Search for the cell housing the specified text and yield its (x, y) center coordinate. 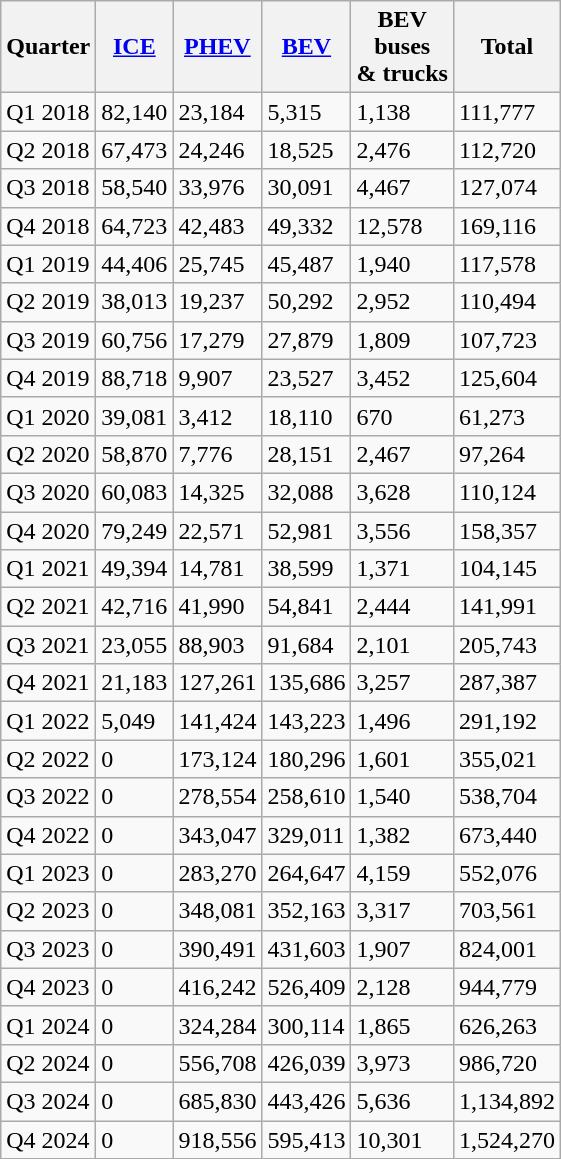
Q3 2020 (48, 492)
918,556 (218, 1139)
Q4 2019 (48, 378)
258,610 (306, 797)
79,249 (134, 531)
1,809 (402, 340)
348,081 (218, 911)
673,440 (506, 835)
291,192 (506, 721)
3,556 (402, 531)
670 (402, 416)
32,088 (306, 492)
45,487 (306, 264)
Q1 2020 (48, 416)
17,279 (218, 340)
110,494 (506, 302)
141,991 (506, 607)
703,561 (506, 911)
2,467 (402, 454)
Q4 2023 (48, 987)
283,270 (218, 873)
112,720 (506, 150)
52,981 (306, 531)
127,074 (506, 188)
39,081 (134, 416)
1,865 (402, 1025)
Q1 2021 (48, 569)
Q1 2023 (48, 873)
426,039 (306, 1063)
58,870 (134, 454)
12,578 (402, 226)
PHEV (218, 47)
3,257 (402, 683)
1,496 (402, 721)
82,140 (134, 112)
58,540 (134, 188)
205,743 (506, 645)
Q1 2019 (48, 264)
3,628 (402, 492)
127,261 (218, 683)
97,264 (506, 454)
5,636 (402, 1101)
329,011 (306, 835)
626,263 (506, 1025)
2,128 (402, 987)
1,382 (402, 835)
355,021 (506, 759)
25,745 (218, 264)
352,163 (306, 911)
88,903 (218, 645)
50,292 (306, 302)
141,424 (218, 721)
Q2 2024 (48, 1063)
Q4 2018 (48, 226)
104,145 (506, 569)
BEVbuses & trucks (402, 47)
5,049 (134, 721)
42,483 (218, 226)
Q2 2020 (48, 454)
3,452 (402, 378)
173,124 (218, 759)
595,413 (306, 1139)
111,777 (506, 112)
Q3 2024 (48, 1101)
49,332 (306, 226)
944,779 (506, 987)
BEV (306, 47)
Q3 2022 (48, 797)
54,841 (306, 607)
88,718 (134, 378)
7,776 (218, 454)
1,524,270 (506, 1139)
107,723 (506, 340)
552,076 (506, 873)
23,527 (306, 378)
300,114 (306, 1025)
30,091 (306, 188)
19,237 (218, 302)
431,603 (306, 949)
9,907 (218, 378)
416,242 (218, 987)
4,467 (402, 188)
4,159 (402, 873)
3,317 (402, 911)
Q4 2020 (48, 531)
287,387 (506, 683)
91,684 (306, 645)
443,426 (306, 1101)
27,879 (306, 340)
1,540 (402, 797)
1,601 (402, 759)
1,134,892 (506, 1101)
143,223 (306, 721)
Q4 2022 (48, 835)
44,406 (134, 264)
Q3 2018 (48, 188)
Q3 2021 (48, 645)
Q1 2024 (48, 1025)
28,151 (306, 454)
158,357 (506, 531)
538,704 (506, 797)
Q2 2021 (48, 607)
1,940 (402, 264)
14,781 (218, 569)
125,604 (506, 378)
Q2 2022 (48, 759)
Q4 2021 (48, 683)
41,990 (218, 607)
2,476 (402, 150)
Q3 2023 (48, 949)
685,830 (218, 1101)
33,976 (218, 188)
526,409 (306, 987)
61,273 (506, 416)
Q1 2022 (48, 721)
169,116 (506, 226)
5,315 (306, 112)
324,284 (218, 1025)
18,525 (306, 150)
986,720 (506, 1063)
117,578 (506, 264)
24,246 (218, 150)
Q3 2019 (48, 340)
Q2 2018 (48, 150)
60,756 (134, 340)
Total (506, 47)
390,491 (218, 949)
18,110 (306, 416)
10,301 (402, 1139)
Q2 2019 (48, 302)
38,013 (134, 302)
2,444 (402, 607)
Quarter (48, 47)
278,554 (218, 797)
14,325 (218, 492)
22,571 (218, 531)
23,055 (134, 645)
3,412 (218, 416)
2,101 (402, 645)
3,973 (402, 1063)
1,138 (402, 112)
23,184 (218, 112)
1,907 (402, 949)
38,599 (306, 569)
824,001 (506, 949)
1,371 (402, 569)
60,083 (134, 492)
42,716 (134, 607)
556,708 (218, 1063)
ICE (134, 47)
Q1 2018 (48, 112)
Q2 2023 (48, 911)
110,124 (506, 492)
21,183 (134, 683)
343,047 (218, 835)
135,686 (306, 683)
180,296 (306, 759)
2,952 (402, 302)
49,394 (134, 569)
Q4 2024 (48, 1139)
67,473 (134, 150)
264,647 (306, 873)
64,723 (134, 226)
